Detect which cell encompasses the target text, then output its [X, Y] center coordinate. 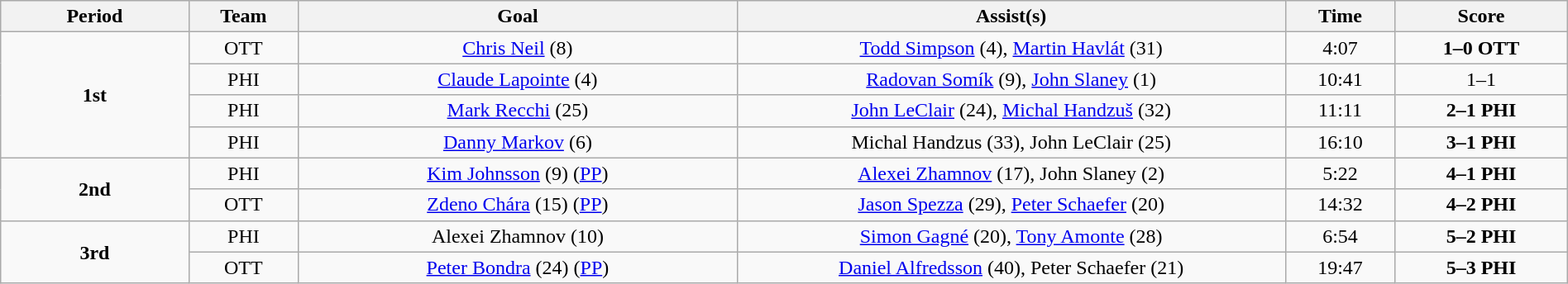
Michal Handzus (33), John LeClair (25) [1011, 142]
Zdeno Chára (15) (PP) [518, 205]
Alexei Zhamnov (10) [518, 236]
Daniel Alfredsson (40), Peter Schaefer (21) [1011, 267]
5–2 PHI [1481, 236]
Assist(s) [1011, 17]
19:47 [1340, 267]
Goal [518, 17]
Peter Bondra (24) (PP) [518, 267]
Kim Johnsson (9) (PP) [518, 173]
10:41 [1340, 79]
1–0 OTT [1481, 48]
5:22 [1340, 173]
Chris Neil (8) [518, 48]
2–1 PHI [1481, 111]
1st [94, 95]
Period [94, 17]
Score [1481, 17]
Alexei Zhamnov (17), John Slaney (2) [1011, 173]
3rd [94, 252]
11:11 [1340, 111]
Mark Recchi (25) [518, 111]
4–1 PHI [1481, 173]
Todd Simpson (4), Martin Havlát (31) [1011, 48]
Team [243, 17]
1–1 [1481, 79]
3–1 PHI [1481, 142]
6:54 [1340, 236]
4:07 [1340, 48]
5–3 PHI [1481, 267]
Claude Lapointe (4) [518, 79]
16:10 [1340, 142]
Jason Spezza (29), Peter Schaefer (20) [1011, 205]
Time [1340, 17]
4–2 PHI [1481, 205]
Radovan Somík (9), John Slaney (1) [1011, 79]
Simon Gagné (20), Tony Amonte (28) [1011, 236]
John LeClair (24), Michal Handzuš (32) [1011, 111]
14:32 [1340, 205]
Danny Markov (6) [518, 142]
2nd [94, 189]
